Output the (x, y) coordinate of the center of the cell containing the given text.  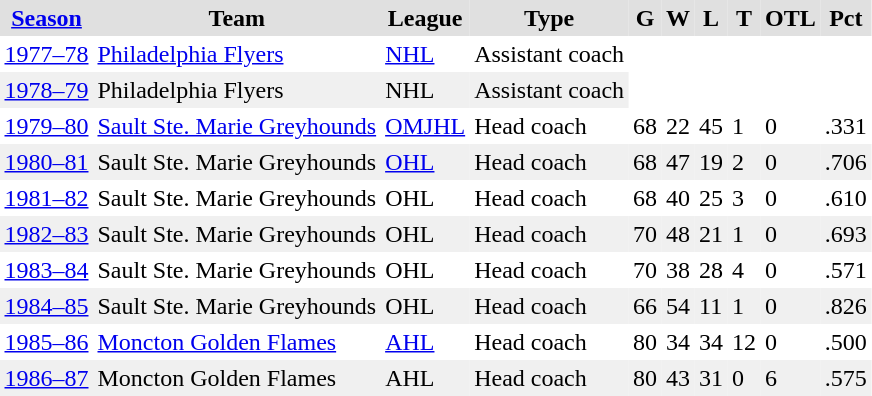
66 (646, 306)
45 (712, 126)
Season (46, 18)
.571 (846, 270)
21 (712, 234)
1985–86 (46, 342)
Team (237, 18)
22 (678, 126)
38 (678, 270)
.826 (846, 306)
54 (678, 306)
Pct (846, 18)
1983–84 (46, 270)
.331 (846, 126)
OMJHL (426, 126)
.693 (846, 234)
OTL (791, 18)
1980–81 (46, 162)
1979–80 (46, 126)
1977–78 (46, 54)
43 (678, 378)
Type (550, 18)
40 (678, 198)
.575 (846, 378)
.610 (846, 198)
28 (712, 270)
1981–82 (46, 198)
L (712, 18)
4 (744, 270)
League (426, 18)
1984–85 (46, 306)
19 (712, 162)
6 (791, 378)
1986–87 (46, 378)
48 (678, 234)
11 (712, 306)
47 (678, 162)
.706 (846, 162)
1978–79 (46, 90)
31 (712, 378)
2 (744, 162)
W (678, 18)
25 (712, 198)
T (744, 18)
G (646, 18)
12 (744, 342)
.500 (846, 342)
1982–83 (46, 234)
3 (744, 198)
